Determine the (X, Y) coordinate at the center of the cell enclosing the given text.  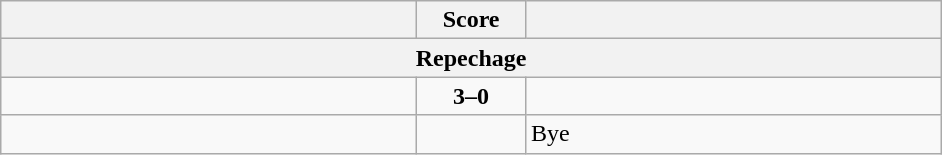
3–0 (472, 96)
Repechage (472, 58)
Score (472, 20)
Bye (733, 134)
